Return [X, Y] of the center of cell containing provided text 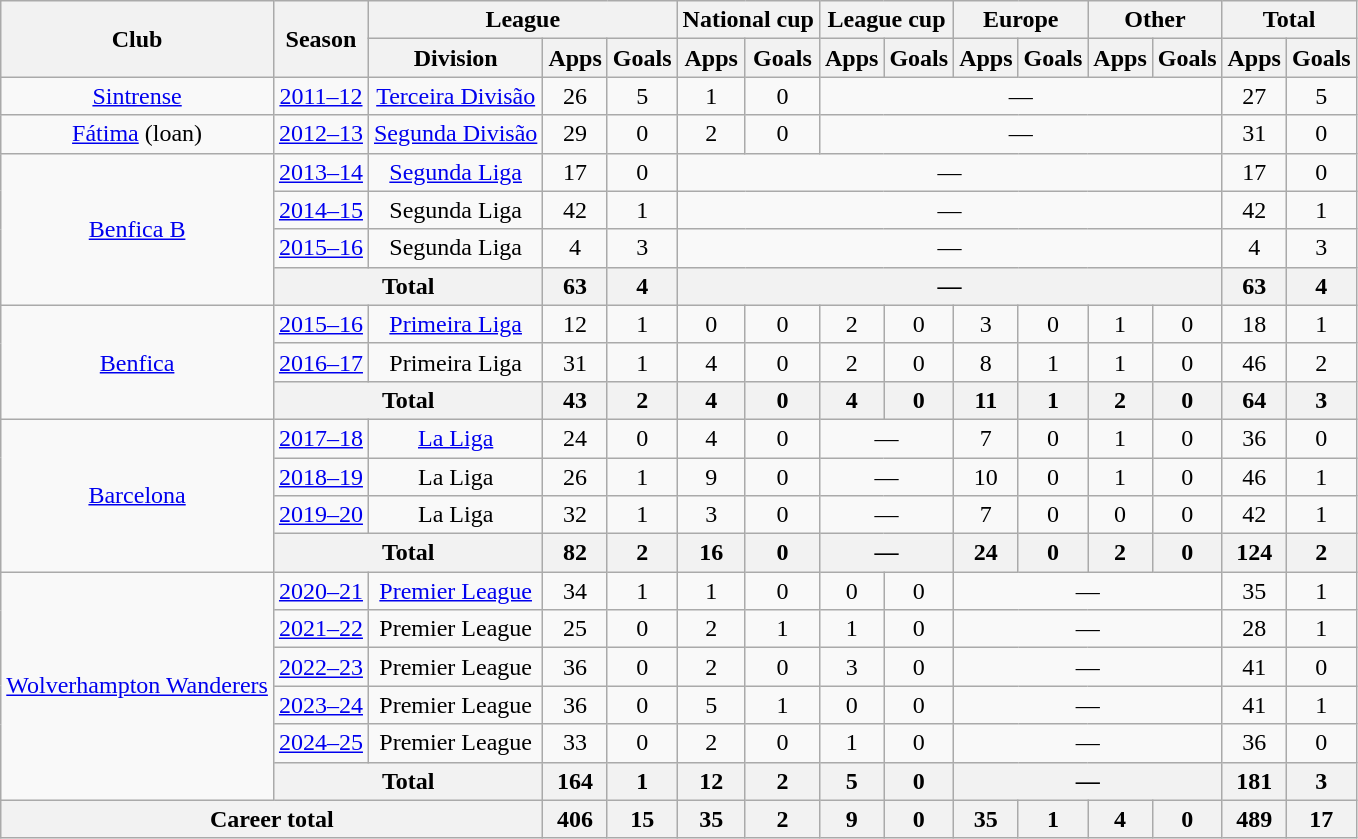
2022–23 [320, 667]
18 [1254, 324]
43 [575, 400]
8 [986, 362]
15 [642, 819]
2024–25 [320, 743]
2018–19 [320, 477]
164 [575, 781]
33 [575, 743]
Club [138, 39]
League [522, 20]
Barcelona [138, 495]
2012–13 [320, 134]
25 [575, 629]
2023–24 [320, 705]
Benfica [138, 362]
489 [1254, 819]
Division [455, 58]
Terceira Divisão [455, 96]
27 [1254, 96]
82 [575, 553]
124 [1254, 553]
Season [320, 39]
Benfica B [138, 229]
Fátima (loan) [138, 134]
2017–18 [320, 438]
11 [986, 400]
64 [1254, 400]
34 [575, 591]
Europe [1021, 20]
29 [575, 134]
2014–15 [320, 210]
Sintrense [138, 96]
National cup [748, 20]
28 [1254, 629]
2021–22 [320, 629]
181 [1254, 781]
10 [986, 477]
League cup [886, 20]
Wolverhampton Wanderers [138, 686]
2020–21 [320, 591]
16 [711, 553]
Other [1155, 20]
2011–12 [320, 96]
406 [575, 819]
Segunda Divisão [455, 134]
2013–14 [320, 172]
2016–17 [320, 362]
32 [575, 515]
Career total [272, 819]
2019–20 [320, 515]
